Detect which cell encompasses the target text, then output its [x, y] center coordinate. 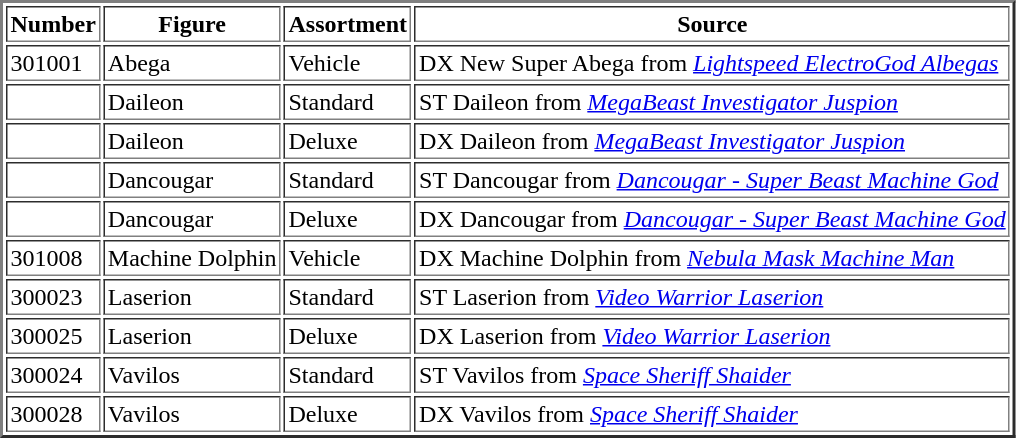
DX New Super Abega from Lightspeed ElectroGod Albegas [713, 63]
ST Laserion from Video Warrior Laserion [713, 297]
Figure [192, 24]
DX Vavilos from Space Sheriff Shaider [713, 414]
Source [713, 24]
DX Machine Dolphin from Nebula Mask Machine Man [713, 258]
ST Vavilos from Space Sheriff Shaider [713, 375]
301008 [53, 258]
300024 [53, 375]
ST Dancougar from Dancougar - Super Beast Machine God [713, 180]
Number [53, 24]
DX Daileon from MegaBeast Investigator Juspion [713, 141]
Machine Dolphin [192, 258]
300023 [53, 297]
DX Laserion from Video Warrior Laserion [713, 336]
300025 [53, 336]
300028 [53, 414]
Abega [192, 63]
ST Daileon from MegaBeast Investigator Juspion [713, 102]
Assortment [348, 24]
DX Dancougar from Dancougar - Super Beast Machine God [713, 219]
301001 [53, 63]
